Capture the cell that displays the provided text and extract its [x, y] central coordinate. 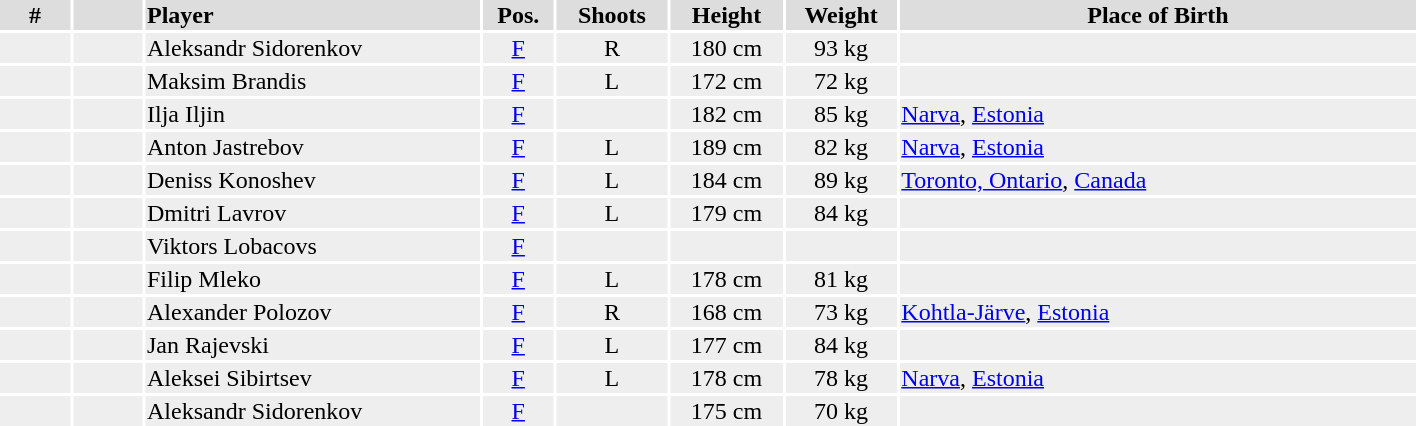
81 kg [841, 279]
180 cm [727, 48]
172 cm [727, 81]
Jan Rajevski [314, 345]
Viktors Lobacovs [314, 246]
Height [727, 15]
184 cm [727, 180]
Aleksei Sibirtsev [314, 378]
Weight [841, 15]
Ilja Iljin [314, 114]
189 cm [727, 147]
78 kg [841, 378]
Pos. [518, 15]
82 kg [841, 147]
Place of Birth [1158, 15]
Kohtla-Järve, Estonia [1158, 312]
Dmitri Lavrov [314, 213]
93 kg [841, 48]
Deniss Konoshev [314, 180]
70 kg [841, 411]
85 kg [841, 114]
73 kg [841, 312]
Player [314, 15]
89 kg [841, 180]
Shoots [612, 15]
# [35, 15]
179 cm [727, 213]
Anton Jastrebov [314, 147]
Maksim Brandis [314, 81]
Filip Mleko [314, 279]
Alexander Polozov [314, 312]
175 cm [727, 411]
168 cm [727, 312]
177 cm [727, 345]
182 cm [727, 114]
72 kg [841, 81]
Toronto, Ontario, Canada [1158, 180]
